Search for the cell housing the specified text and yield its [X, Y] center coordinate. 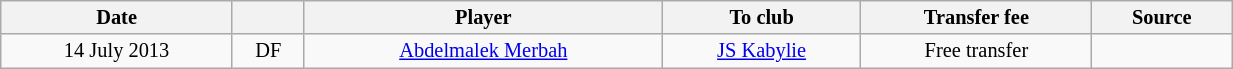
JS Kabylie [761, 51]
Abdelmalek Merbah [483, 51]
Date [117, 17]
Player [483, 17]
Transfer fee [976, 17]
DF [268, 51]
14 July 2013 [117, 51]
Free transfer [976, 51]
Source [1162, 17]
To club [761, 17]
